From the cell containing the given text, extract its center point as (x, y) coordinate. 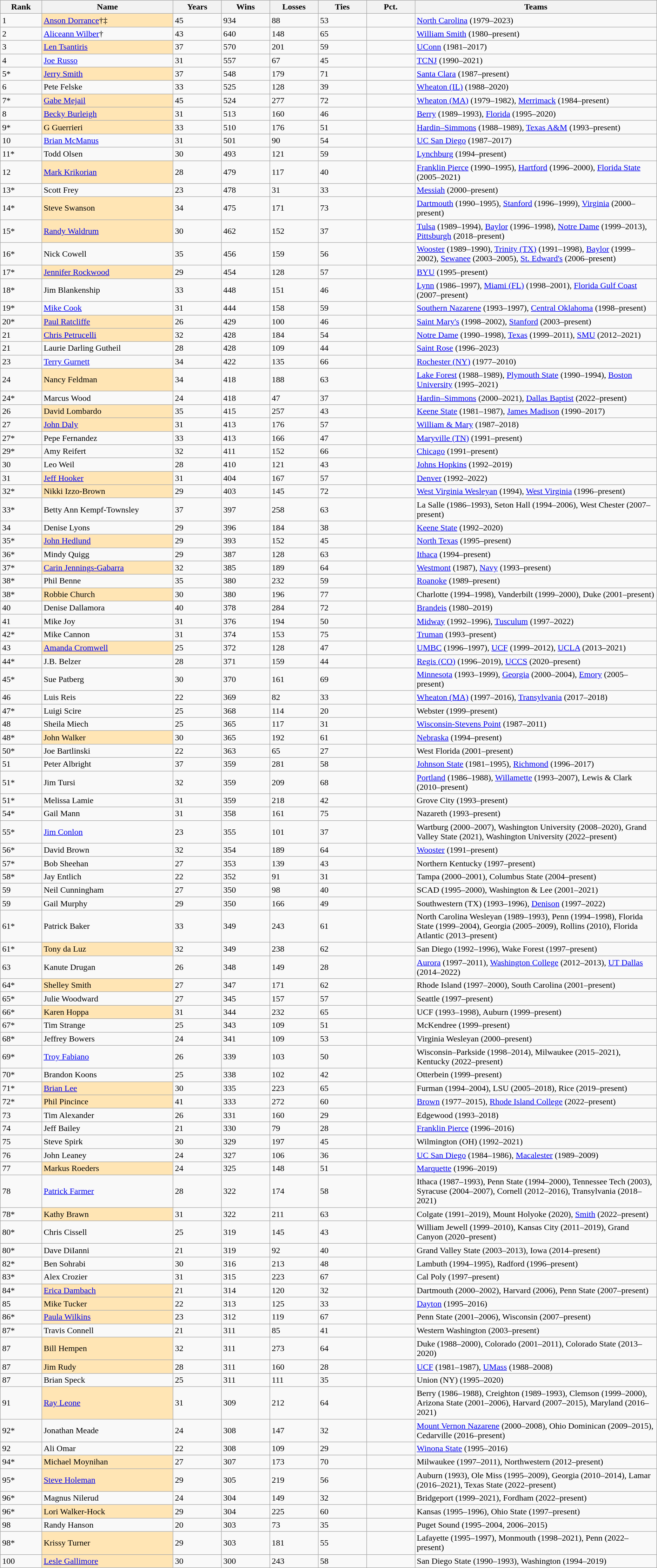
347 (246, 985)
Aurora (1997–2011), Washington College (2012–2013), UT Dallas (2014–2022) (536, 967)
345 (246, 999)
316 (246, 1264)
Mike Joy (107, 621)
Scott Frey (107, 190)
151 (294, 290)
Brian Speck (107, 1380)
45* (21, 680)
Wheaton (MA) (1979–1982), Merrimack (1984–present) (536, 100)
Southern Nazarene (1993–1997), Central Oklahoma (1998–present) (536, 308)
Bill Hempen (107, 1349)
Minnesota (1993–1999), Georgia (2000–2004), Emory (2005–present) (536, 680)
Dave DiIanni (107, 1250)
258 (294, 510)
Gail Murphy (107, 903)
UCF (1993–1998), Auburn (1999–present) (536, 1012)
Puget Sound (1995–2004, 2006–2015) (536, 1525)
Duke (1988–2000), Colorado (2001–2011), Colorado State (2013–2020) (536, 1349)
Franklin Pierce (1996–2016) (536, 1128)
83* (21, 1277)
Ties (342, 7)
Dartmouth (1990–1995), Stanford (1996–1999), Virginia (2000–present) (536, 209)
Ithaca (1994–present) (536, 554)
188 (294, 380)
UConn (1981–2017) (536, 47)
397 (246, 510)
312 (246, 1317)
570 (246, 47)
376 (246, 621)
493 (246, 154)
Hardin–Simmons (1988–1989), Texas A&M (1993–present) (536, 127)
Tampa (2000–2001), Columbus State (2004–present) (536, 876)
411 (246, 451)
Wartburg (2000–2007), Washington University (2008–2020), Grand Valley State (2021), Washington University (2022–present) (536, 832)
329 (246, 1142)
Markus Roeders (107, 1169)
Westmont (1987), Navy (1993–present) (536, 568)
Travis Connell (107, 1330)
47* (21, 711)
Nebraska (1994–present) (536, 737)
225 (294, 1511)
36* (21, 554)
Mark Krikorian (107, 172)
Southwestern (TX) (1993–1996), Denison (1997–2022) (536, 903)
16* (21, 254)
934 (246, 20)
Wooster (1989–1990), Trinity (TX) (1991–1998), Baylor (1999–2002), Sewanee (2003–2005), St. Edward's (2006–present) (536, 254)
212 (294, 1403)
444 (246, 308)
Marcus Wood (107, 398)
Mindy Quigg (107, 554)
North Carolina (1979–2023) (536, 20)
76 (21, 1155)
Phil Benne (107, 581)
194 (294, 621)
370 (246, 680)
Bob Sheehan (107, 863)
341 (246, 1039)
331 (246, 1115)
173 (294, 1462)
Terry Gurnett (107, 362)
Denise Dallamora (107, 608)
84* (21, 1290)
William & Mary (1987–2018) (536, 424)
Jennifer Rockwood (107, 272)
Patrick Farmer (107, 1191)
525 (246, 87)
69* (21, 1057)
David Lombardo (107, 411)
179 (294, 74)
213 (294, 1264)
Ray Leone (107, 1403)
Sheila Miech (107, 724)
147 (294, 1430)
462 (246, 231)
153 (294, 634)
Lesle Gallimore (107, 1561)
36 (342, 1155)
Tulsa (1989–1994), Baylor (1996–1998), Notre Dame (1999–2013), Pittsburgh (2018–present) (536, 231)
Erica Dambach (107, 1290)
281 (294, 764)
J.B. Belzer (107, 661)
Chris Petrucelli (107, 335)
429 (246, 322)
Charlotte (1994–1998), Vanderbilt (1999–2000), Duke (2001–present) (536, 594)
Brandeis (1980–2019) (536, 608)
William Jewell (1999–2010), Kansas City (2011–2019), Grand Canyon (2020–present) (536, 1232)
Todd Olsen (107, 154)
478 (246, 190)
Marquette (1996–2019) (536, 1169)
Chris Cissell (107, 1232)
Steve Spirk (107, 1142)
201 (294, 47)
475 (246, 209)
55 (342, 1543)
339 (246, 1057)
111 (294, 1380)
Cal Poly (1997–present) (536, 1277)
238 (294, 949)
Edgewood (1993–2018) (536, 1115)
Nikki Izzo-Brown (107, 491)
158 (294, 308)
UC San Diego (1984–1986), Macalester (1989–2009) (536, 1155)
94* (21, 1462)
35* (21, 541)
Wheaton (IL) (1988–2020) (536, 87)
Troy Fabiano (107, 1057)
37* (21, 568)
Tim Alexander (107, 1115)
Furman (1994–2004), LSU (2005–2018), Rice (2019–present) (536, 1088)
Kanute Drugan (107, 967)
Saint Rose (1996–2023) (536, 348)
219 (294, 1480)
272 (294, 1101)
Bridgeport (1999–2021), Fordham (2022–present) (536, 1498)
Seattle (1997–present) (536, 999)
McKendree (1999–present) (536, 1025)
325 (246, 1169)
Wilmington (OH) (1992–2021) (536, 1142)
277 (294, 100)
Santa Clara (1987–present) (536, 74)
Amy Reifert (107, 451)
Magnus Nilerud (107, 1498)
510 (246, 127)
Becky Burleigh (107, 114)
372 (246, 648)
103 (294, 1057)
Tim Strange (107, 1025)
218 (294, 800)
7* (21, 100)
56* (21, 850)
Rhode Island (1997–2000), South Carolina (2001–present) (536, 985)
344 (246, 1012)
Robbie Church (107, 594)
Keene State (1981–1987), James Madison (1990–2017) (536, 411)
UMBC (1996–1997), UCF (1999–2012), UCLA (2013–2021) (536, 648)
Maryville (TN) (1991–present) (536, 438)
BYU (1995–present) (536, 272)
313 (246, 1304)
Carin Jennings-Gabarra (107, 568)
114 (294, 711)
64* (21, 985)
Brown (1977–2015), Rhode Island College (2022–present) (536, 1101)
1 (21, 20)
95* (21, 1480)
48* (21, 737)
Randy Waldrum (107, 231)
4 (21, 60)
Jay Entlich (107, 876)
9* (21, 127)
West Virginia Wesleyan (1994), West Virginia (1996–present) (536, 491)
68 (342, 782)
355 (246, 832)
119 (294, 1317)
Brian Lee (107, 1088)
Wisconsin-Stevens Point (1987–2011) (536, 724)
Randy Hanson (107, 1525)
Roanoke (1989–present) (536, 581)
18* (21, 290)
Jim Rudy (107, 1367)
42* (21, 634)
352 (246, 876)
Nancy Feldman (107, 380)
Western Washington (2003–present) (536, 1330)
Shelley Smith (107, 985)
West Florida (2001–present) (536, 751)
Lynn (1986–1997), Miami (FL) (1998–2001), Florida Gulf Coast (2007–present) (536, 290)
369 (246, 697)
San Diego State (1990–1993), Washington (1994–2019) (536, 1561)
640 (246, 34)
Tony da Luz (107, 949)
Betty Ann Kempf-Townsley (107, 510)
Gail Mann (107, 814)
78* (21, 1214)
69 (342, 680)
448 (246, 290)
513 (246, 114)
Jim Tursi (107, 782)
Winona State (1995–2016) (536, 1449)
Milwaukee (1997–2011), Northwestern (2012–present) (536, 1462)
90 (294, 140)
49 (342, 903)
Brian McManus (107, 140)
Nazareth (1993–present) (536, 814)
Lambuth (1994–1995), Radford (1996–present) (536, 1264)
454 (246, 272)
John Walker (107, 737)
UCF (1981–1987), UMass (1988–2008) (536, 1367)
106 (294, 1155)
333 (246, 1101)
Name (107, 7)
393 (246, 541)
330 (246, 1128)
Mount Vernon Nazarene (2000–2008), Ohio Dominican (2009–2015), Cedarville (2016–present) (536, 1430)
Jeff Hooker (107, 478)
Kathy Brawn (107, 1214)
305 (246, 1480)
181 (294, 1543)
82 (294, 697)
10 (21, 140)
Paul Ratcliffe (107, 322)
501 (246, 140)
Denise Lyons (107, 528)
Ithaca (1987–1993), Penn State (1994–2000), Tennessee Tech (2003), Syracuse (2004–2007), Cornell (2012–2016), Transylvania (2018–2021) (536, 1191)
378 (246, 608)
410 (246, 465)
335 (246, 1088)
Jim Conlon (107, 832)
211 (294, 1214)
Wisconsin–Parkside (1998–2014), Milwaukee (2015–2021), Kentucky (2022–present) (536, 1057)
72* (21, 1101)
Truman (1993–present) (536, 634)
139 (294, 863)
Melissa Lamie (107, 800)
120 (294, 1290)
20* (21, 322)
Michael Moynihan (107, 1462)
Steve Holeman (107, 1480)
Rochester (NY) (1977–2010) (536, 362)
Nick Cowell (107, 254)
Ben Sohrabi (107, 1264)
Lori Walker-Hock (107, 1511)
284 (294, 608)
Saint Mary's (1998–2002), Stanford (2003–present) (536, 322)
La Salle (1986–1993), Seton Hall (1994–2006), West Chester (2007–present) (536, 510)
Virginia Wesleyan (2000–present) (536, 1039)
58* (21, 876)
71 (342, 74)
TCNJ (1990–2021) (536, 60)
307 (246, 1462)
Years (197, 7)
Mike Cannon (107, 634)
17* (21, 272)
Gabe Mejail (107, 100)
209 (294, 782)
Wins (246, 7)
Joe Bartlinski (107, 751)
363 (246, 751)
422 (246, 362)
8 (21, 114)
385 (246, 568)
3 (21, 47)
29* (21, 451)
North Texas (1995–present) (536, 541)
Phil Pincince (107, 1101)
32* (21, 491)
John Daly (107, 424)
Keene State (1992–2020) (536, 528)
Teams (536, 7)
Grove City (1993–present) (536, 800)
14* (21, 209)
354 (246, 850)
Luigi Scire (107, 711)
87* (21, 1330)
196 (294, 594)
Kansas (1995–1996), Ohio State (1997–present) (536, 1511)
338 (246, 1075)
67* (21, 1025)
Ali Omar (107, 1449)
Dayton (1995–2016) (536, 1304)
Neil Cunningham (107, 890)
197 (294, 1142)
Peter Albright (107, 764)
55* (21, 832)
98* (21, 1543)
San Diego (1992–1996), Wake Forest (1997–present) (536, 949)
Len Tsantiris (107, 47)
Joe Russo (107, 60)
348 (246, 967)
Rank (21, 7)
Berry (1989–1993), Florida (1995–2020) (536, 114)
Messiah (2000–present) (536, 190)
Wooster (1991–present) (536, 850)
Aliceann Wilber† (107, 34)
66* (21, 1012)
11* (21, 154)
68* (21, 1039)
Jeffrey Bowers (107, 1039)
Northern Kentucky (1997–present) (536, 863)
74 (21, 1128)
6 (21, 87)
548 (246, 74)
Jerry Smith (107, 74)
Leo Weil (107, 465)
88 (294, 20)
John Hedlund (107, 541)
David Brown (107, 850)
Jonathan Meade (107, 1430)
257 (294, 411)
300 (246, 1561)
Union (NY) (1995–2020) (536, 1380)
79 (294, 1128)
Denver (1992–2022) (536, 478)
Pepe Fernandez (107, 438)
167 (294, 478)
Pct. (391, 7)
70 (342, 1462)
273 (294, 1349)
479 (246, 172)
Otterbein (1999–present) (536, 1075)
Portland (1986–1988), Willamette (1993–2007), Lewis & Clark (2010–present) (536, 782)
82* (21, 1264)
33* (21, 510)
78 (21, 1191)
44* (21, 661)
Alex Crozier (107, 1277)
Chicago (1991–present) (536, 451)
102 (294, 1075)
Pete Felske (107, 87)
UC San Diego (1987–2017) (536, 140)
404 (246, 478)
314 (246, 1290)
368 (246, 711)
Luis Reis (107, 697)
Karen Hoppa (107, 1012)
Losses (294, 7)
358 (246, 814)
15* (21, 231)
38 (342, 528)
Sue Patberg (107, 680)
309 (246, 1403)
5* (21, 74)
G Guerrieri (107, 127)
Regis (CO) (1996–2019), UCCS (2020–present) (536, 661)
125 (294, 1304)
71* (21, 1088)
39 (342, 87)
Lafayette (1995–1997), Monmouth (1998–2021), Penn (2022–present) (536, 1543)
92* (21, 1430)
24* (21, 398)
John Leaney (107, 1155)
135 (294, 362)
65* (21, 999)
387 (246, 554)
456 (246, 254)
Mike Tucker (107, 1304)
86* (21, 1317)
Dartmouth (2000–2002), Harvard (2006), Penn State (2007–present) (536, 1290)
Amanda Cromwell (107, 648)
371 (246, 661)
174 (294, 1191)
415 (246, 411)
Webster (1999–present) (536, 711)
403 (246, 491)
Johns Hopkins (1992–2019) (536, 465)
Hardin–Simmons (2000–2021), Dallas Baptist (2022–present) (536, 398)
50* (21, 751)
Johnson State (1981–1995), Richmond (1996–2017) (536, 764)
327 (246, 1155)
SCAD (1995–2000), Washington & Lee (2001–2021) (536, 890)
William Smith (1980–present) (536, 34)
315 (246, 1277)
192 (294, 737)
Jim Blankenship (107, 290)
374 (246, 634)
Lynchburg (1994–present) (536, 154)
27* (21, 438)
Midway (1992–1996), Tusculum (1997–2022) (536, 621)
Colgate (1991–2019), Mount Holyoke (2020), Smith (2022–present) (536, 1214)
Franklin Pierce (1990–1995), Hartford (1996–2000), Florida State (2005–2021) (536, 172)
Anson Dorrance†‡ (107, 20)
157 (294, 999)
13* (21, 190)
Steve Swanson (107, 209)
Laurie Darling Gutheil (107, 348)
19* (21, 308)
70* (21, 1075)
524 (246, 100)
Mike Cook (107, 308)
353 (246, 863)
Julie Woodward (107, 999)
101 (294, 832)
54* (21, 814)
Notre Dame (1990–1998), Texas (1999–2011), SMU (2012–2021) (536, 335)
2 (21, 34)
Patrick Baker (107, 926)
Wheaton (MA) (1997–2016), Transylvania (2017–2018) (536, 697)
12 (21, 172)
Jeff Bailey (107, 1128)
Berry (1986–1988), Creighton (1989–1993), Clemson (1999–2000), Arizona State (2001–2006), Harvard (2007–2015), Maryland (2016–2021) (536, 1403)
557 (246, 60)
396 (246, 528)
57* (21, 863)
Lake Forest (1988–1989), Plymouth State (1990–1994), Boston University (1995–2021) (536, 380)
Grand Valley State (2003–2013), Iowa (2014–present) (536, 1250)
Auburn (1993), Ole Miss (1995–2009), Georgia (2010–2014), Lamar (2016–2021), Texas State (2022–present) (536, 1480)
Krissy Turner (107, 1543)
343 (246, 1025)
Brandon Koons (107, 1075)
Paula Wilkins (107, 1317)
Penn State (2001–2006), Wisconsin (2007–present) (536, 1317)
